Identify which cell holds the provided text, then report its [x, y] central coordinate. 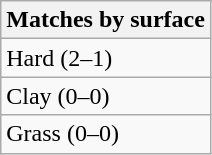
Matches by surface [106, 20]
Hard (2–1) [106, 58]
Grass (0–0) [106, 134]
Clay (0–0) [106, 96]
